Extract the [X, Y] coordinate from the center of the cell holding the provided text.  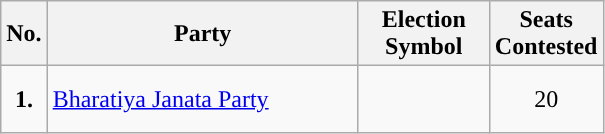
1. [24, 100]
Bharatiya Janata Party [202, 100]
Seats Contested [546, 34]
Party [202, 34]
Election Symbol [424, 34]
No. [24, 34]
20 [546, 100]
